Output the (X, Y) coordinate of the center of the cell containing the given text.  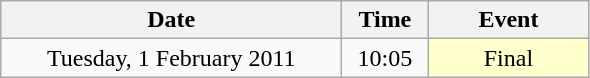
Time (385, 20)
10:05 (385, 58)
Tuesday, 1 February 2011 (172, 58)
Date (172, 20)
Event (508, 20)
Final (508, 58)
